Capture the cell that displays the provided text and extract its (X, Y) central coordinate. 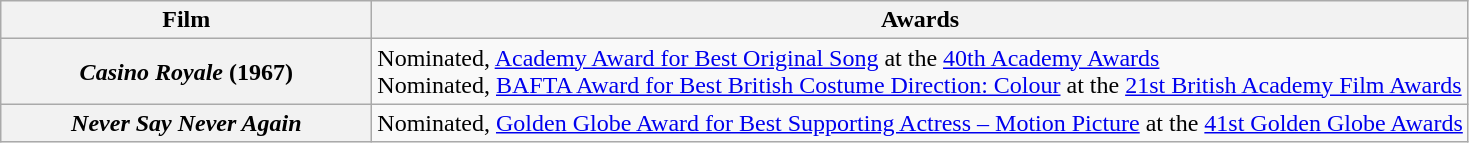
Film (186, 20)
Casino Royale (1967) (186, 72)
Awards (920, 20)
Nominated, Golden Globe Award for Best Supporting Actress – Motion Picture at the 41st Golden Globe Awards (920, 123)
Never Say Never Again (186, 123)
